Search for the cell housing the specified text and yield its (X, Y) center coordinate. 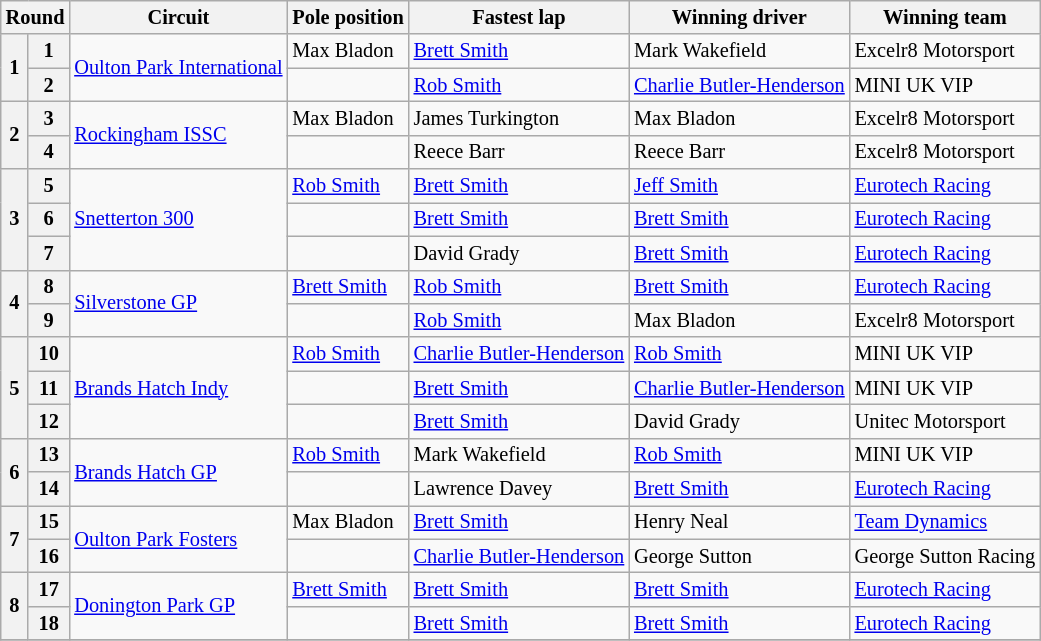
George Sutton Racing (946, 556)
Silverstone GP (178, 304)
9 (48, 320)
Lawrence Davey (519, 489)
Snetterton 300 (178, 220)
Jeff Smith (739, 186)
George Sutton (739, 556)
Team Dynamics (946, 522)
Pole position (348, 17)
Round (36, 17)
13 (48, 455)
Donington Park GP (178, 606)
18 (48, 623)
Winning team (946, 17)
10 (48, 354)
14 (48, 489)
16 (48, 556)
17 (48, 589)
Henry Neal (739, 522)
11 (48, 388)
James Turkington (519, 118)
15 (48, 522)
Brands Hatch GP (178, 472)
Oulton Park Fosters (178, 538)
Oulton Park International (178, 68)
12 (48, 421)
Fastest lap (519, 17)
Brands Hatch Indy (178, 388)
Winning driver (739, 17)
Rockingham ISSC (178, 134)
Circuit (178, 17)
Unitec Motorsport (946, 421)
